Detect which cell encompasses the target text, then output its [x, y] center coordinate. 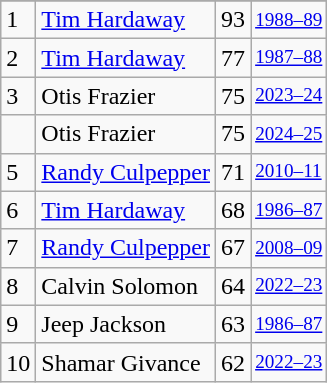
Shamar Givance [126, 362]
1 [18, 20]
93 [234, 20]
2023–24 [289, 96]
77 [234, 58]
Jeep Jackson [126, 324]
64 [234, 286]
2 [18, 58]
6 [18, 210]
Calvin Solomon [126, 286]
9 [18, 324]
2010–11 [289, 172]
2024–25 [289, 134]
3 [18, 96]
62 [234, 362]
2008–09 [289, 248]
10 [18, 362]
5 [18, 172]
1987–88 [289, 58]
71 [234, 172]
7 [18, 248]
63 [234, 324]
68 [234, 210]
8 [18, 286]
1988–89 [289, 20]
67 [234, 248]
